Provide the (x, y) coordinate of the cell's center where the given text is located.  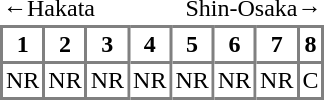
4 (151, 43)
8 (312, 43)
C (312, 80)
6 (236, 43)
3 (109, 43)
1 (22, 43)
7 (278, 43)
5 (193, 43)
2 (66, 43)
